Output the [X, Y] coordinate of the center of the cell containing the given text.  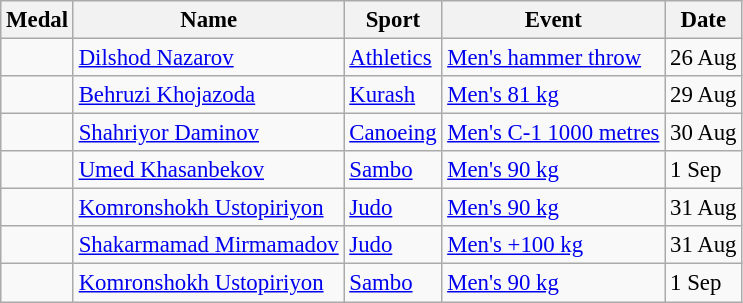
Dilshod Nazarov [208, 58]
Behruzi Khojazoda [208, 95]
Shahriyor Daminov [208, 133]
Men's hammer throw [554, 58]
Kurash [393, 95]
26 Aug [704, 58]
Umed Khasanbekov [208, 170]
Date [704, 20]
Name [208, 20]
30 Aug [704, 133]
Event [554, 20]
29 Aug [704, 95]
Sport [393, 20]
Canoeing [393, 133]
Athletics [393, 58]
Men's +100 kg [554, 245]
Men's 81 kg [554, 95]
Shakarmamad Mirmamadov [208, 245]
Medal [38, 20]
Men's C-1 1000 metres [554, 133]
